Provide the [X, Y] coordinate of the cell's center where the given text is located.  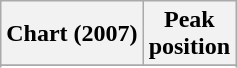
Chart (2007) [72, 34]
Peakposition [189, 34]
